Return the (x, y) coordinate for the center point of the cell that contains the specified text.  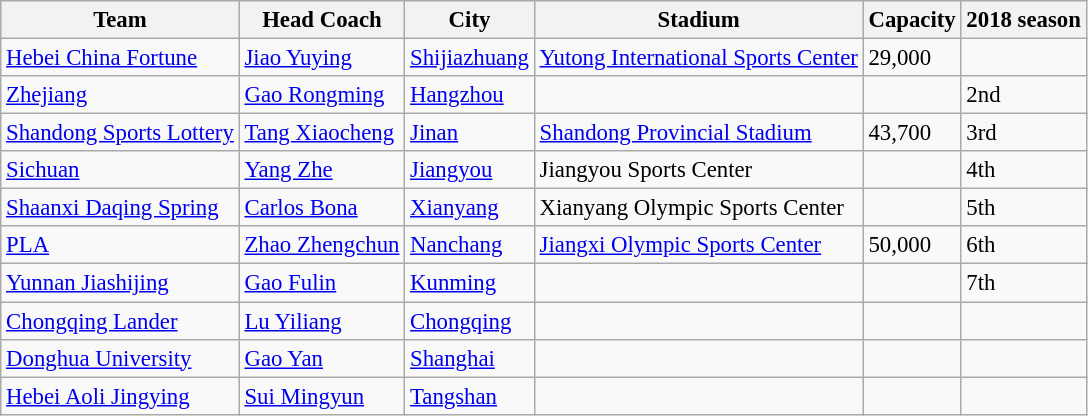
Stadium (698, 20)
Lu Yiliang (322, 321)
Xianyang (470, 208)
Zhejiang (120, 95)
50,000 (912, 245)
Gao Rongming (322, 95)
Yutong International Sports Center (698, 58)
43,700 (912, 133)
PLA (120, 245)
Jinan (470, 133)
Hebei China Fortune (120, 58)
Gao Yan (322, 358)
Gao Fulin (322, 283)
Capacity (912, 20)
Chongqing (470, 321)
2nd (1024, 95)
5th (1024, 208)
Jiangxi Olympic Sports Center (698, 245)
6th (1024, 245)
Donghua University (120, 358)
Chongqing Lander (120, 321)
4th (1024, 170)
7th (1024, 283)
29,000 (912, 58)
Shijiazhuang (470, 58)
Shandong Sports Lottery (120, 133)
Carlos Bona (322, 208)
Sichuan (120, 170)
Tangshan (470, 396)
Shaanxi Daqing Spring (120, 208)
Team (120, 20)
3rd (1024, 133)
Hangzhou (470, 95)
2018 season (1024, 20)
Jiangyou Sports Center (698, 170)
Xianyang Olympic Sports Center (698, 208)
Yang Zhe (322, 170)
Kunming (470, 283)
Shandong Provincial Stadium (698, 133)
Shanghai (470, 358)
City (470, 20)
Jiangyou (470, 170)
Head Coach (322, 20)
Zhao Zhengchun (322, 245)
Jiao Yuying (322, 58)
Hebei Aoli Jingying (120, 396)
Nanchang (470, 245)
Tang Xiaocheng (322, 133)
Sui Mingyun (322, 396)
Yunnan Jiashijing (120, 283)
